Extract the (X, Y) coordinate from the center of the cell holding the provided text.  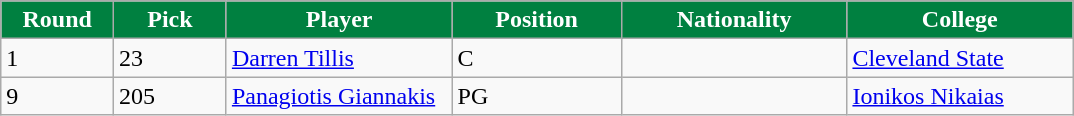
Nationality (734, 20)
C (536, 58)
Position (536, 20)
23 (170, 58)
Cleveland State (960, 58)
Panagiotis Giannakis (339, 96)
Round (58, 20)
9 (58, 96)
205 (170, 96)
Player (339, 20)
1 (58, 58)
PG (536, 96)
Ionikos Nikaias (960, 96)
Darren Tillis (339, 58)
College (960, 20)
Pick (170, 20)
